Return the (x, y) coordinate for the center point of the cell that contains the specified text.  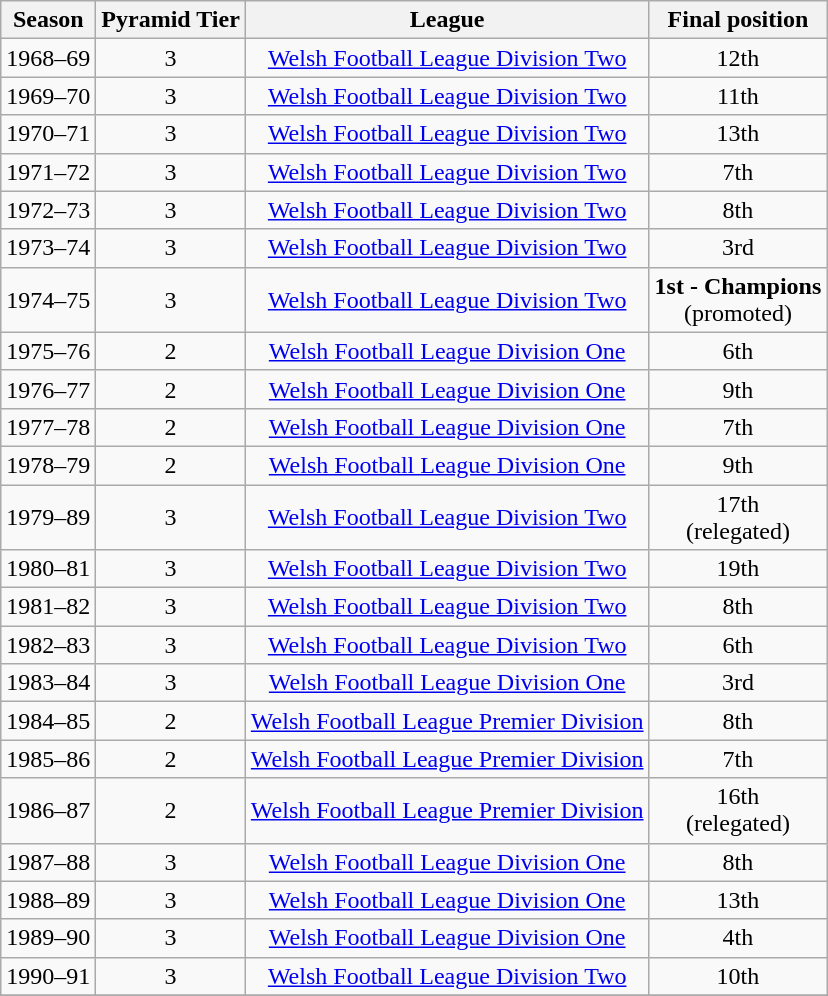
1971–72 (48, 172)
1978–79 (48, 465)
Pyramid Tier (171, 20)
1975–76 (48, 351)
1983–84 (48, 683)
Final position (738, 20)
1970–71 (48, 134)
1980–81 (48, 569)
1987–88 (48, 862)
1974–75 (48, 300)
1977–78 (48, 427)
12th (738, 58)
1972–73 (48, 210)
16th(relegated) (738, 810)
1982–83 (48, 645)
Season (48, 20)
1990–91 (48, 976)
1988–89 (48, 900)
11th (738, 96)
1979–89 (48, 516)
League (447, 20)
1984–85 (48, 721)
1981–82 (48, 607)
1985–86 (48, 759)
1st - Champions(promoted) (738, 300)
4th (738, 938)
17th(relegated) (738, 516)
1969–70 (48, 96)
1986–87 (48, 810)
1976–77 (48, 389)
1968–69 (48, 58)
1989–90 (48, 938)
1973–74 (48, 248)
10th (738, 976)
19th (738, 569)
